Scan for the cell matching the given text and deliver its (x, y) coordinate at center. 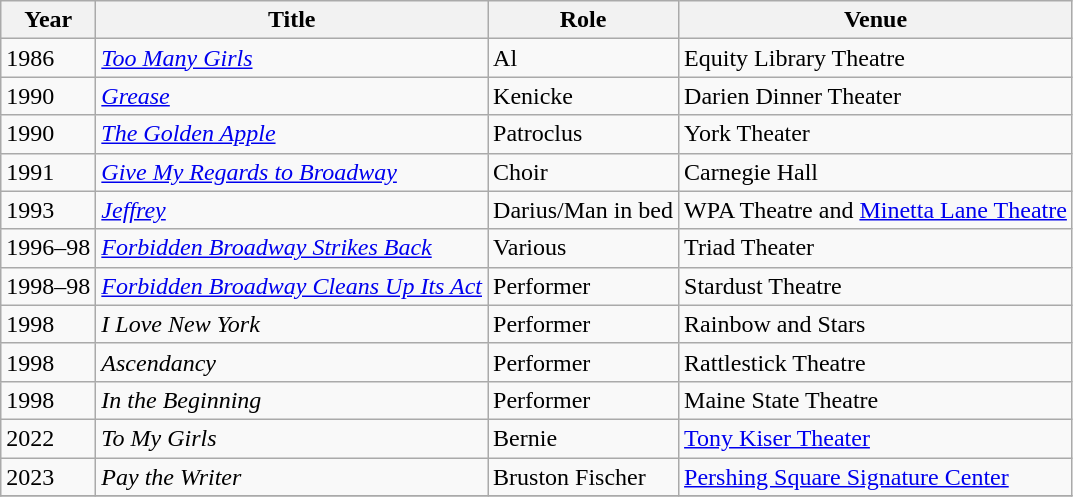
Jeffrey (292, 210)
1991 (48, 172)
Ascendancy (292, 362)
Year (48, 20)
Equity Library Theatre (876, 58)
1986 (48, 58)
Various (584, 248)
Kenicke (584, 96)
Bruston Fischer (584, 477)
Role (584, 20)
Forbidden Broadway Cleans Up Its Act (292, 286)
York Theater (876, 134)
Maine State Theatre (876, 400)
Forbidden Broadway Strikes Back (292, 248)
1998–98 (48, 286)
The Golden Apple (292, 134)
Pay the Writer (292, 477)
1996–98 (48, 248)
Title (292, 20)
Darien Dinner Theater (876, 96)
Stardust Theatre (876, 286)
Patroclus (584, 134)
Carnegie Hall (876, 172)
Rattlestick Theatre (876, 362)
Give My Regards to Broadway (292, 172)
Too Many Girls (292, 58)
Venue (876, 20)
Grease (292, 96)
Al (584, 58)
In the Beginning (292, 400)
I Love New York (292, 324)
Rainbow and Stars (876, 324)
Choir (584, 172)
Pershing Square Signature Center (876, 477)
1993 (48, 210)
Darius/Man in bed (584, 210)
Triad Theater (876, 248)
To My Girls (292, 438)
Bernie (584, 438)
WPA Theatre and Minetta Lane Theatre (876, 210)
2022 (48, 438)
Tony Kiser Theater (876, 438)
2023 (48, 477)
